Pinpoint the cell where the given text exists, returning its [X, Y] midpoint coordinate. 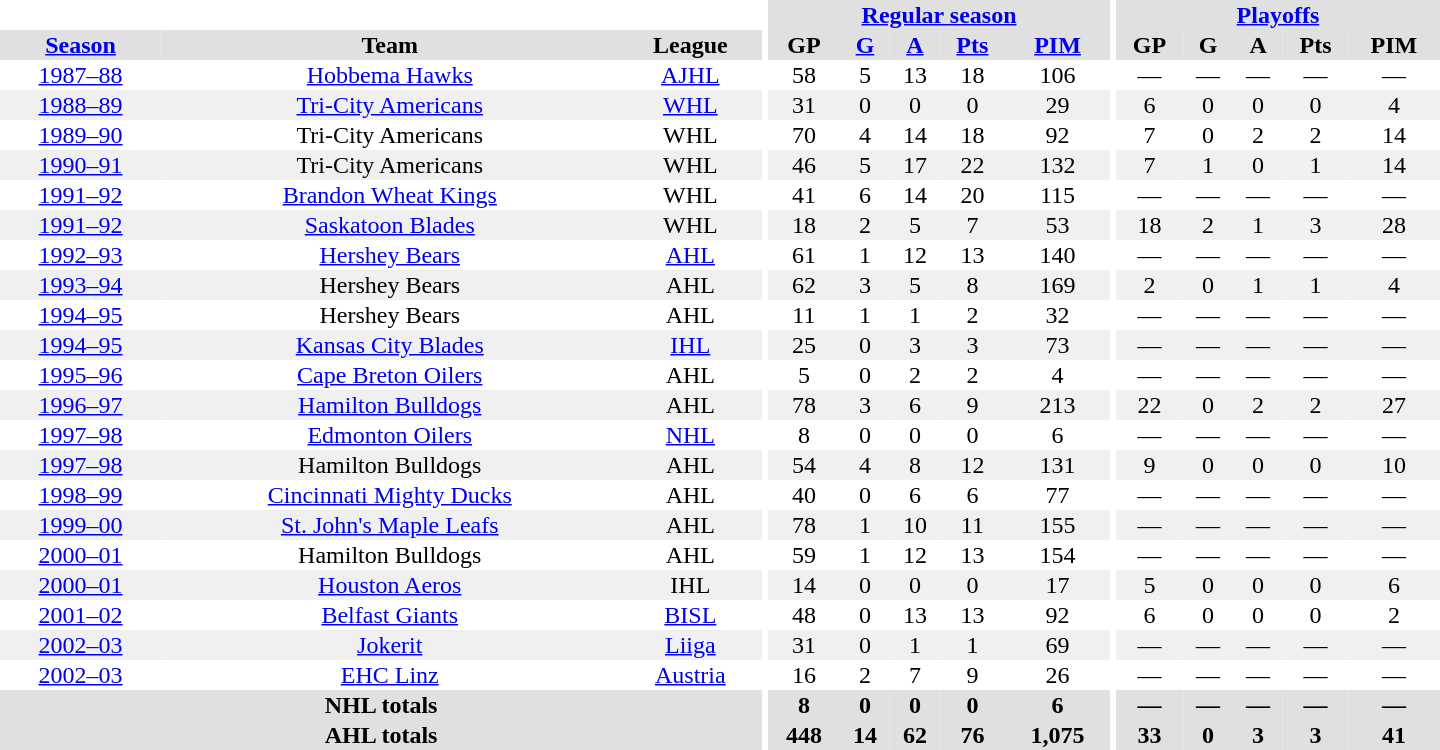
27 [1394, 405]
73 [1058, 345]
Belfast Giants [390, 615]
NHL totals [381, 705]
1992–93 [80, 255]
106 [1058, 75]
Team [390, 45]
2001–02 [80, 615]
Brandon Wheat Kings [390, 195]
77 [1058, 495]
BISL [690, 615]
Season [80, 45]
26 [1058, 675]
Houston Aeros [390, 585]
Liiga [690, 645]
131 [1058, 465]
Kansas City Blades [390, 345]
54 [804, 465]
Cincinnati Mighty Ducks [390, 495]
29 [1058, 105]
140 [1058, 255]
Hobbema Hawks [390, 75]
St. John's Maple Leafs [390, 525]
25 [804, 345]
Cape Breton Oilers [390, 375]
1995–96 [80, 375]
1988–89 [80, 105]
AJHL [690, 75]
61 [804, 255]
169 [1058, 285]
53 [1058, 225]
1,075 [1058, 735]
33 [1150, 735]
213 [1058, 405]
48 [804, 615]
Austria [690, 675]
115 [1058, 195]
1990–91 [80, 165]
20 [972, 195]
EHC Linz [390, 675]
League [690, 45]
70 [804, 135]
Playoffs [1278, 15]
NHL [690, 435]
AHL totals [381, 735]
69 [1058, 645]
1993–94 [80, 285]
46 [804, 165]
58 [804, 75]
Regular season [940, 15]
154 [1058, 555]
Edmonton Oilers [390, 435]
448 [804, 735]
76 [972, 735]
1987–88 [80, 75]
1998–99 [80, 495]
40 [804, 495]
132 [1058, 165]
1999–00 [80, 525]
28 [1394, 225]
59 [804, 555]
Saskatoon Blades [390, 225]
Jokerit [390, 645]
1996–97 [80, 405]
155 [1058, 525]
1989–90 [80, 135]
16 [804, 675]
32 [1058, 315]
